Pinpoint the cell where the given text exists, returning its [x, y] midpoint coordinate. 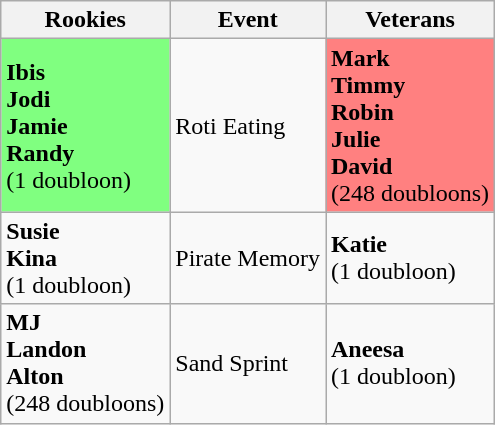
Event [248, 20]
Katie(1 doubloon) [410, 258]
MJLandonAlton(248 doubloons) [86, 364]
Sand Sprint [248, 364]
MarkTimmyRobinJulie David(248 doubloons) [410, 126]
Veterans [410, 20]
Pirate Memory [248, 258]
Roti Eating [248, 126]
Aneesa(1 doubloon) [410, 364]
Rookies [86, 20]
SusieKina(1 doubloon) [86, 258]
IbisJodiJamieRandy(1 doubloon) [86, 126]
